Capture the cell that displays the provided text and extract its (X, Y) central coordinate. 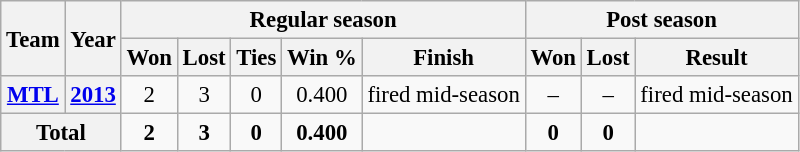
Finish (444, 58)
Total (61, 133)
Year (93, 38)
Team (33, 38)
Ties (256, 58)
Result (716, 58)
Post season (662, 20)
Regular season (323, 20)
Win % (322, 58)
2013 (93, 95)
MTL (33, 95)
